Identify which cell holds the provided text, then report its (x, y) central coordinate. 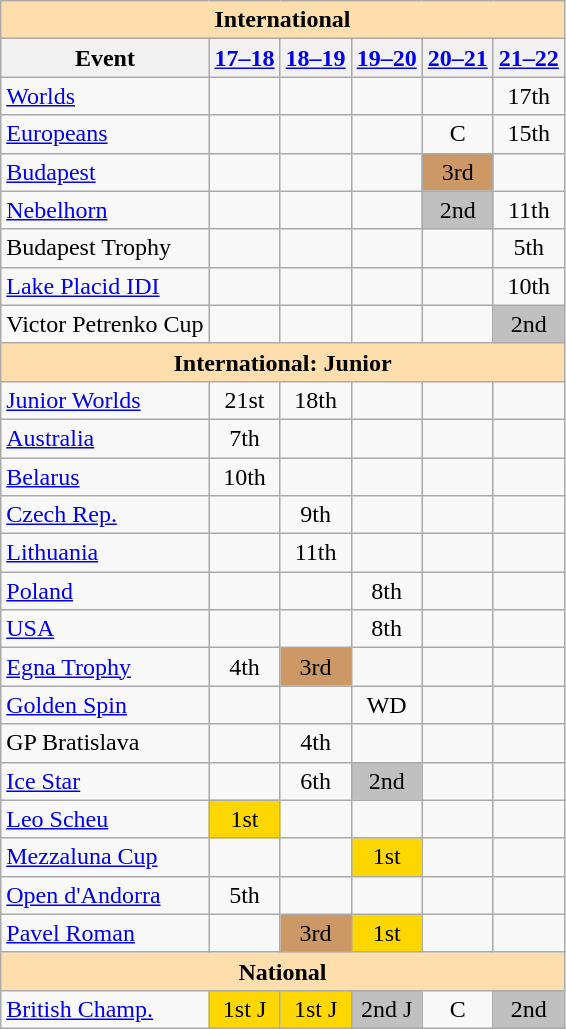
Pavel Roman (105, 933)
Victor Petrenko Cup (105, 324)
19–20 (386, 58)
International (283, 20)
Event (105, 58)
Budapest Trophy (105, 248)
GP Bratislava (105, 743)
Leo Scheu (105, 819)
Europeans (105, 134)
17–18 (244, 58)
Poland (105, 591)
18th (316, 400)
Junior Worlds (105, 400)
Egna Trophy (105, 667)
International: Junior (283, 362)
National (283, 971)
Open d'Andorra (105, 895)
Budapest (105, 172)
Lake Placid IDI (105, 286)
9th (316, 515)
WD (386, 705)
15th (528, 134)
British Champ. (105, 1009)
USA (105, 629)
20–21 (458, 58)
7th (244, 438)
Lithuania (105, 553)
Mezzaluna Cup (105, 857)
18–19 (316, 58)
17th (528, 96)
Worlds (105, 96)
21st (244, 400)
Ice Star (105, 781)
Nebelhorn (105, 210)
6th (316, 781)
Belarus (105, 477)
Golden Spin (105, 705)
2nd J (386, 1009)
Australia (105, 438)
Czech Rep. (105, 515)
21–22 (528, 58)
